Locate the cell with the specified text and output its [x, y] center coordinate. 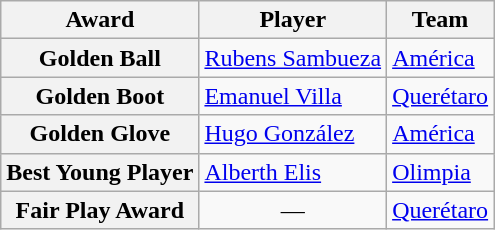
Golden Boot [100, 96]
Alberth Elis [293, 172]
— [293, 210]
Golden Glove [100, 134]
Rubens Sambueza [293, 58]
Award [100, 20]
Olimpia [440, 172]
Emanuel Villa [293, 96]
Team [440, 20]
Player [293, 20]
Fair Play Award [100, 210]
Best Young Player [100, 172]
Hugo González [293, 134]
Golden Ball [100, 58]
